Find where the given text appears and provide that cell's center as (x, y) coordinate. 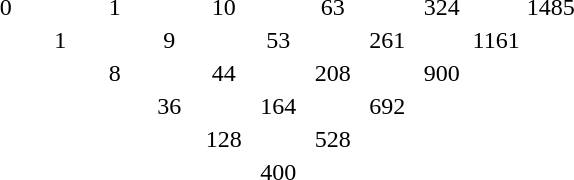
261 (386, 40)
9 (168, 40)
692 (386, 106)
1161 (496, 40)
164 (278, 106)
128 (224, 139)
528 (332, 139)
36 (168, 106)
208 (332, 73)
44 (224, 73)
900 (442, 73)
1 (60, 40)
53 (278, 40)
8 (114, 73)
